Output the (x, y) coordinate of the center of the cell containing the given text.  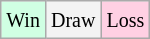
Win (24, 20)
Loss (126, 20)
Draw (72, 20)
